From the cell containing the given text, extract its center point as [x, y] coordinate. 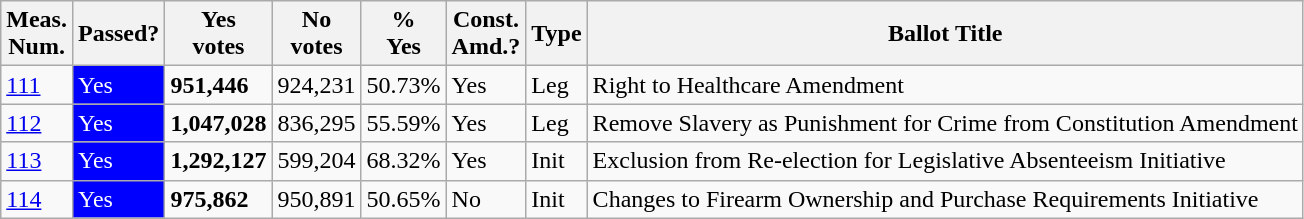
68.32% [404, 161]
950,891 [316, 199]
Passed? [118, 34]
Changes to Firearm Ownership and Purchase Requirements Initiative [945, 199]
No [486, 199]
975,862 [218, 199]
Ballot Title [945, 34]
Yesvotes [218, 34]
50.65% [404, 199]
Type [556, 34]
50.73% [404, 85]
55.59% [404, 123]
Const.Amd.? [486, 34]
Remove Slavery as Punishment for Crime from Constitution Amendment [945, 123]
Meas.Num. [37, 34]
836,295 [316, 123]
113 [37, 161]
924,231 [316, 85]
951,446 [218, 85]
114 [37, 199]
Right to Healthcare Amendment [945, 85]
112 [37, 123]
Novotes [316, 34]
111 [37, 85]
599,204 [316, 161]
1,047,028 [218, 123]
1,292,127 [218, 161]
%Yes [404, 34]
Exclusion from Re-election for Legislative Absenteeism Initiative [945, 161]
